Pinpoint the cell where the given text exists, returning its (x, y) midpoint coordinate. 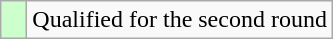
Qualified for the second round (180, 20)
